Pinpoint the cell where the given text exists, returning its [x, y] midpoint coordinate. 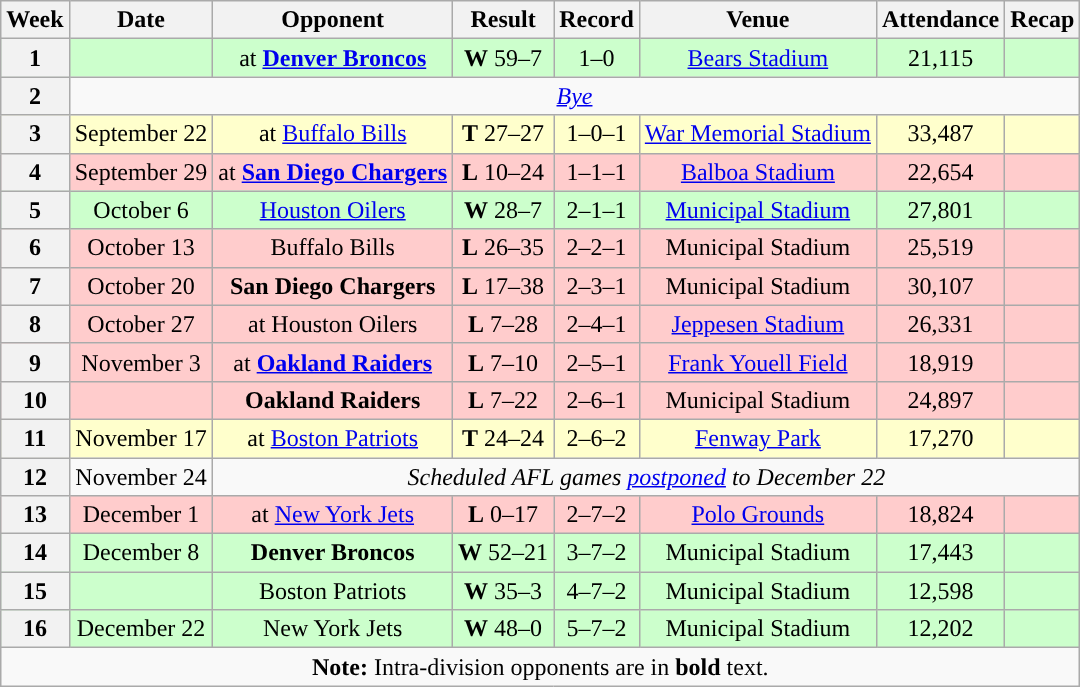
Balboa Stadium [758, 172]
at Oakland Raiders [333, 362]
War Memorial Stadium [758, 134]
L 7–22 [504, 400]
5 [35, 210]
1–0–1 [597, 134]
4 [35, 172]
December 8 [141, 553]
W 48–0 [504, 629]
December 1 [141, 515]
Boston Patriots [333, 591]
Week [35, 20]
New York Jets [333, 629]
W 52–21 [504, 553]
at San Diego Chargers [333, 172]
San Diego Chargers [333, 286]
Fenway Park [758, 438]
17,270 [940, 438]
1–0 [597, 58]
33,487 [940, 134]
Denver Broncos [333, 553]
Buffalo Bills [333, 248]
Oakland Raiders [333, 400]
18,919 [940, 362]
12,598 [940, 591]
Bye [574, 96]
November 24 [141, 477]
at Houston Oilers [333, 324]
L 0–17 [504, 515]
2 [35, 96]
October 27 [141, 324]
at Buffalo Bills [333, 134]
2–5–1 [597, 362]
Date [141, 20]
27,801 [940, 210]
Polo Grounds [758, 515]
Frank Youell Field [758, 362]
Record [597, 20]
26,331 [940, 324]
15 [35, 591]
at Boston Patriots [333, 438]
17,443 [940, 553]
30,107 [940, 286]
7 [35, 286]
14 [35, 553]
3 [35, 134]
September 29 [141, 172]
3–7–2 [597, 553]
2–6–2 [597, 438]
at Denver Broncos [333, 58]
W 35–3 [504, 591]
October 6 [141, 210]
2–4–1 [597, 324]
2–2–1 [597, 248]
1 [35, 58]
Bears Stadium [758, 58]
22,654 [940, 172]
L 10–24 [504, 172]
1–1–1 [597, 172]
Opponent [333, 20]
8 [35, 324]
L 26–35 [504, 248]
Venue [758, 20]
18,824 [940, 515]
11 [35, 438]
Jeppesen Stadium [758, 324]
T 27–27 [504, 134]
December 22 [141, 629]
2–1–1 [597, 210]
W 28–7 [504, 210]
12 [35, 477]
10 [35, 400]
L 17–38 [504, 286]
Attendance [940, 20]
November 3 [141, 362]
T 24–24 [504, 438]
4–7–2 [597, 591]
2–7–2 [597, 515]
Scheduled AFL games postponed to December 22 [646, 477]
9 [35, 362]
16 [35, 629]
Result [504, 20]
Note: Intra-division opponents are in bold text. [540, 667]
November 17 [141, 438]
2–3–1 [597, 286]
2–6–1 [597, 400]
October 13 [141, 248]
W 59–7 [504, 58]
24,897 [940, 400]
13 [35, 515]
L 7–28 [504, 324]
25,519 [940, 248]
at New York Jets [333, 515]
September 22 [141, 134]
Houston Oilers [333, 210]
5–7–2 [597, 629]
L 7–10 [504, 362]
21,115 [940, 58]
Recap [1042, 20]
October 20 [141, 286]
12,202 [940, 629]
6 [35, 248]
